Identify which cell holds the provided text, then report its (x, y) central coordinate. 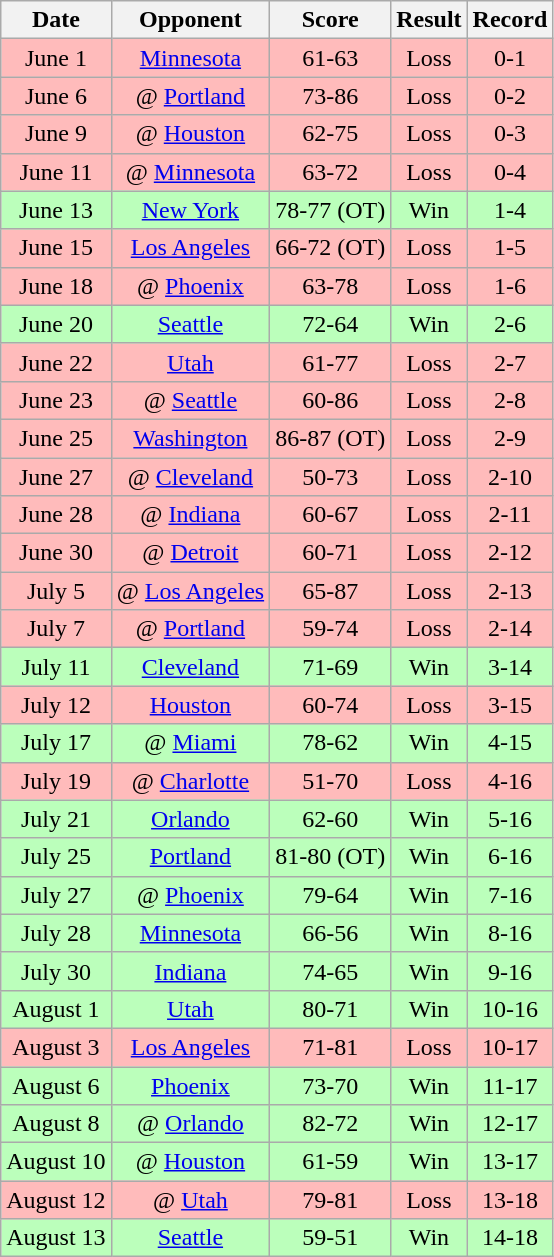
61-77 (330, 362)
July 21 (56, 819)
9-16 (510, 971)
Score (330, 20)
2-6 (510, 324)
0-2 (510, 96)
2-12 (510, 553)
2-13 (510, 591)
Washington (190, 438)
63-78 (330, 286)
4-16 (510, 781)
60-86 (330, 400)
@ Miami (190, 743)
July 12 (56, 705)
June 30 (56, 553)
August 13 (56, 1238)
July 19 (56, 781)
79-64 (330, 895)
June 15 (56, 248)
14-18 (510, 1238)
Opponent (190, 20)
72-64 (330, 324)
4-15 (510, 743)
2-14 (510, 629)
65-87 (330, 591)
August 8 (56, 1124)
@ Los Angeles (190, 591)
August 3 (56, 1047)
@ Minnesota (190, 172)
June 28 (56, 515)
@ Indiana (190, 515)
New York (190, 210)
60-71 (330, 553)
July 30 (56, 971)
80-71 (330, 1009)
August 1 (56, 1009)
62-60 (330, 819)
78-62 (330, 743)
74-65 (330, 971)
June 11 (56, 172)
8-16 (510, 933)
60-67 (330, 515)
82-72 (330, 1124)
June 1 (56, 58)
2-10 (510, 477)
66-56 (330, 933)
July 27 (56, 895)
June 13 (56, 210)
51-70 (330, 781)
@ Seattle (190, 400)
July 28 (56, 933)
0-3 (510, 134)
Houston (190, 705)
0-1 (510, 58)
78-77 (OT) (330, 210)
2-9 (510, 438)
2-7 (510, 362)
62-75 (330, 134)
August 12 (56, 1200)
Orlando (190, 819)
3-14 (510, 667)
@ Orlando (190, 1124)
5-16 (510, 819)
July 7 (56, 629)
11-17 (510, 1085)
June 25 (56, 438)
79-81 (330, 1200)
June 20 (56, 324)
63-72 (330, 172)
Result (429, 20)
13-18 (510, 1200)
June 27 (56, 477)
66-72 (OT) (330, 248)
59-74 (330, 629)
@ Cleveland (190, 477)
12-17 (510, 1124)
Indiana (190, 971)
@ Charlotte (190, 781)
July 5 (56, 591)
June 22 (56, 362)
13-17 (510, 1162)
0-4 (510, 172)
60-74 (330, 705)
73-70 (330, 1085)
Date (56, 20)
@ Detroit (190, 553)
3-15 (510, 705)
71-81 (330, 1047)
Record (510, 20)
86-87 (OT) (330, 438)
@ Utah (190, 1200)
10-17 (510, 1047)
50-73 (330, 477)
Phoenix (190, 1085)
59-51 (330, 1238)
1-4 (510, 210)
71-69 (330, 667)
2-8 (510, 400)
81-80 (OT) (330, 857)
6-16 (510, 857)
August 10 (56, 1162)
June 18 (56, 286)
June 6 (56, 96)
7-16 (510, 895)
August 6 (56, 1085)
2-11 (510, 515)
July 25 (56, 857)
1-6 (510, 286)
61-59 (330, 1162)
73-86 (330, 96)
July 11 (56, 667)
10-16 (510, 1009)
61-63 (330, 58)
Cleveland (190, 667)
June 9 (56, 134)
1-5 (510, 248)
June 23 (56, 400)
July 17 (56, 743)
Portland (190, 857)
